Return the (X, Y) coordinate for the center point of the cell that contains the specified text.  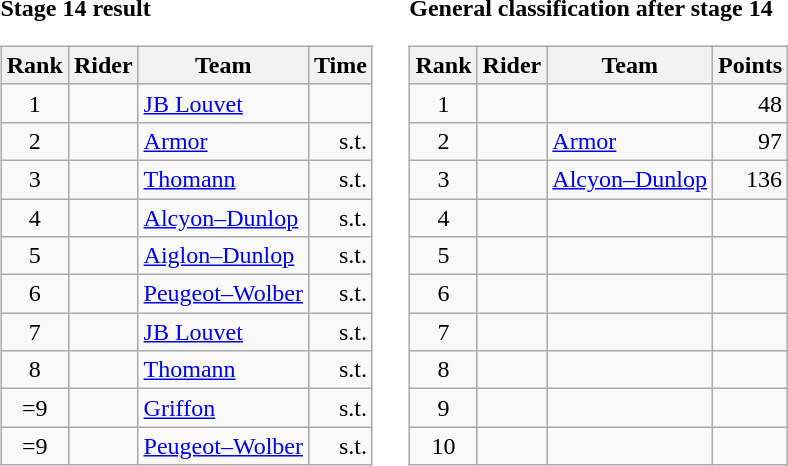
48 (750, 103)
Aiglon–Dunlop (223, 256)
Griffon (223, 408)
10 (444, 446)
9 (444, 408)
97 (750, 141)
Time (341, 65)
Points (750, 65)
136 (750, 179)
